From the cell containing the given text, extract its center point as [X, Y] coordinate. 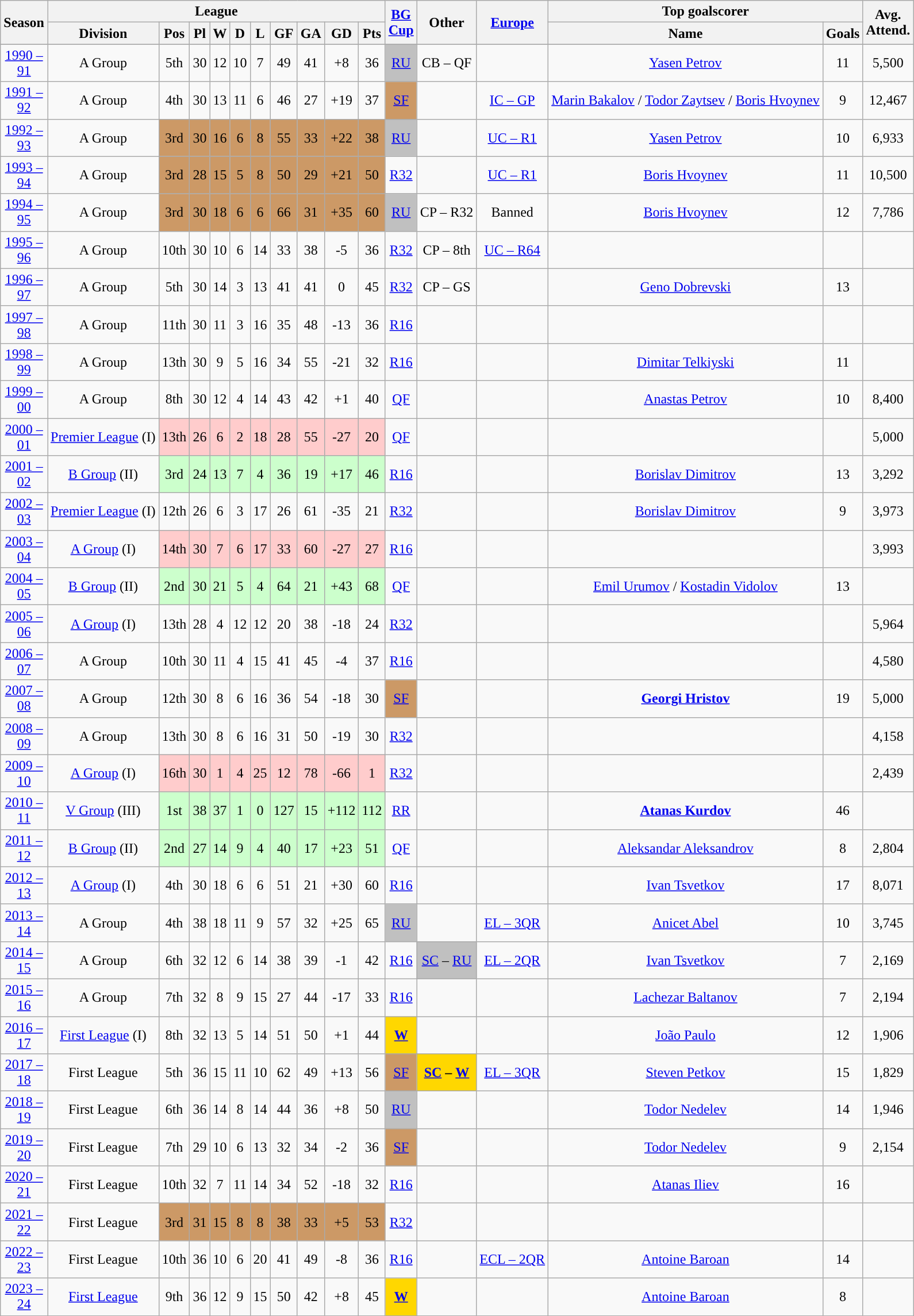
-19 [341, 736]
5,964 [888, 624]
1st [174, 810]
+19 [341, 100]
9th [174, 1296]
54 [310, 699]
2003 – 04 [24, 549]
2023 – 24 [24, 1296]
+22 [341, 138]
Goals [843, 33]
112 [372, 810]
+5 [341, 1222]
Geno Dobrevski [686, 287]
1,946 [888, 1110]
1993 – 94 [24, 175]
3,993 [888, 549]
25 [260, 774]
Anicet Abel [686, 923]
8,400 [888, 399]
Europe [513, 22]
Anastas Petrov [686, 399]
Marin Bakalov / Todor Zaytsev / Boris Hvoynev [686, 100]
3,745 [888, 923]
2022 – 23 [24, 1260]
UC – R64 [513, 249]
CP – 8th [447, 249]
+25 [341, 923]
2021 – 22 [24, 1222]
+43 [341, 586]
SC – W [447, 1072]
CP – GS [447, 287]
1,906 [888, 1034]
2000 – 01 [24, 437]
2,194 [888, 998]
League [216, 11]
2004 – 05 [24, 586]
Banned [513, 213]
1998 – 99 [24, 362]
D [240, 33]
L [260, 33]
6,933 [888, 138]
RR [401, 810]
Pos [174, 33]
Pts [372, 33]
2,439 [888, 774]
8,071 [888, 885]
7,786 [888, 213]
2014 – 15 [24, 960]
+17 [341, 475]
V Group (III) [103, 810]
127 [284, 810]
1996 – 97 [24, 287]
2013 – 14 [24, 923]
João Paulo [686, 1034]
-8 [341, 1260]
1992 – 93 [24, 138]
2010 – 11 [24, 810]
2017 – 18 [24, 1072]
35 [284, 324]
Atanas Kurdov [686, 810]
2015 – 16 [24, 998]
2007 – 08 [24, 699]
Avg.Attend. [888, 22]
+23 [341, 848]
Lachezar Baltanov [686, 998]
+13 [341, 1072]
3,973 [888, 511]
61 [310, 511]
56 [372, 1072]
2020 – 21 [24, 1185]
CB – QF [447, 63]
53 [372, 1222]
First League (I) [103, 1034]
2,154 [888, 1147]
1995 – 96 [24, 249]
2006 – 07 [24, 661]
1990 – 91 [24, 63]
ECL – 2QR [513, 1260]
4,580 [888, 661]
Emil Urumov / Kostadin Vidolov [686, 586]
65 [372, 923]
2 [240, 437]
+112 [341, 810]
1991 – 92 [24, 100]
78 [310, 774]
48 [310, 324]
11th [174, 324]
10,500 [888, 175]
SC – RU [447, 960]
66 [284, 213]
2005 – 06 [24, 624]
16th [174, 774]
CP – R32 [447, 213]
IC – GP [513, 100]
5,500 [888, 63]
Season [24, 22]
2002 – 03 [24, 511]
2018 – 19 [24, 1110]
62 [284, 1072]
+30 [341, 885]
57 [284, 923]
GF [284, 33]
14th [174, 549]
-21 [341, 362]
+35 [341, 213]
Atanas Iliev [686, 1185]
Dimitar Telkiyski [686, 362]
2019 – 20 [24, 1147]
43 [284, 399]
2008 – 09 [24, 736]
68 [372, 586]
-35 [341, 511]
-2 [341, 1147]
39 [310, 960]
Top goalscorer [706, 11]
64 [284, 586]
GD [341, 33]
-4 [341, 661]
GA [310, 33]
EL – 2QR [513, 960]
-5 [341, 249]
1,829 [888, 1072]
12,467 [888, 100]
Steven Petkov [686, 1072]
1994 – 95 [24, 213]
Name [686, 33]
Pl [200, 33]
Division [103, 33]
Aleksandar Aleksandrov [686, 848]
52 [310, 1185]
2011 – 12 [24, 848]
Other [447, 22]
3,292 [888, 475]
2,169 [888, 960]
-13 [341, 324]
-66 [341, 774]
4,158 [888, 736]
1997 – 98 [24, 324]
2,804 [888, 848]
2009 – 10 [24, 774]
Georgi Hristov [686, 699]
+21 [341, 175]
BG Cup [401, 22]
2012 – 13 [24, 885]
-17 [341, 998]
2001 – 02 [24, 475]
1999 – 00 [24, 399]
-1 [341, 960]
2016 – 17 [24, 1034]
